Find where the given text appears and provide that cell's center as (x, y) coordinate. 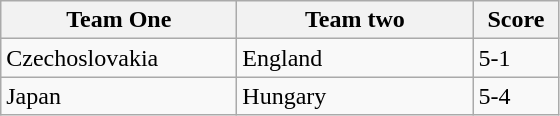
Japan (119, 96)
England (355, 58)
Hungary (355, 96)
Czechoslovakia (119, 58)
Team One (119, 20)
5-1 (516, 58)
Team two (355, 20)
Score (516, 20)
5-4 (516, 96)
